Capture the cell that displays the provided text and extract its [X, Y] central coordinate. 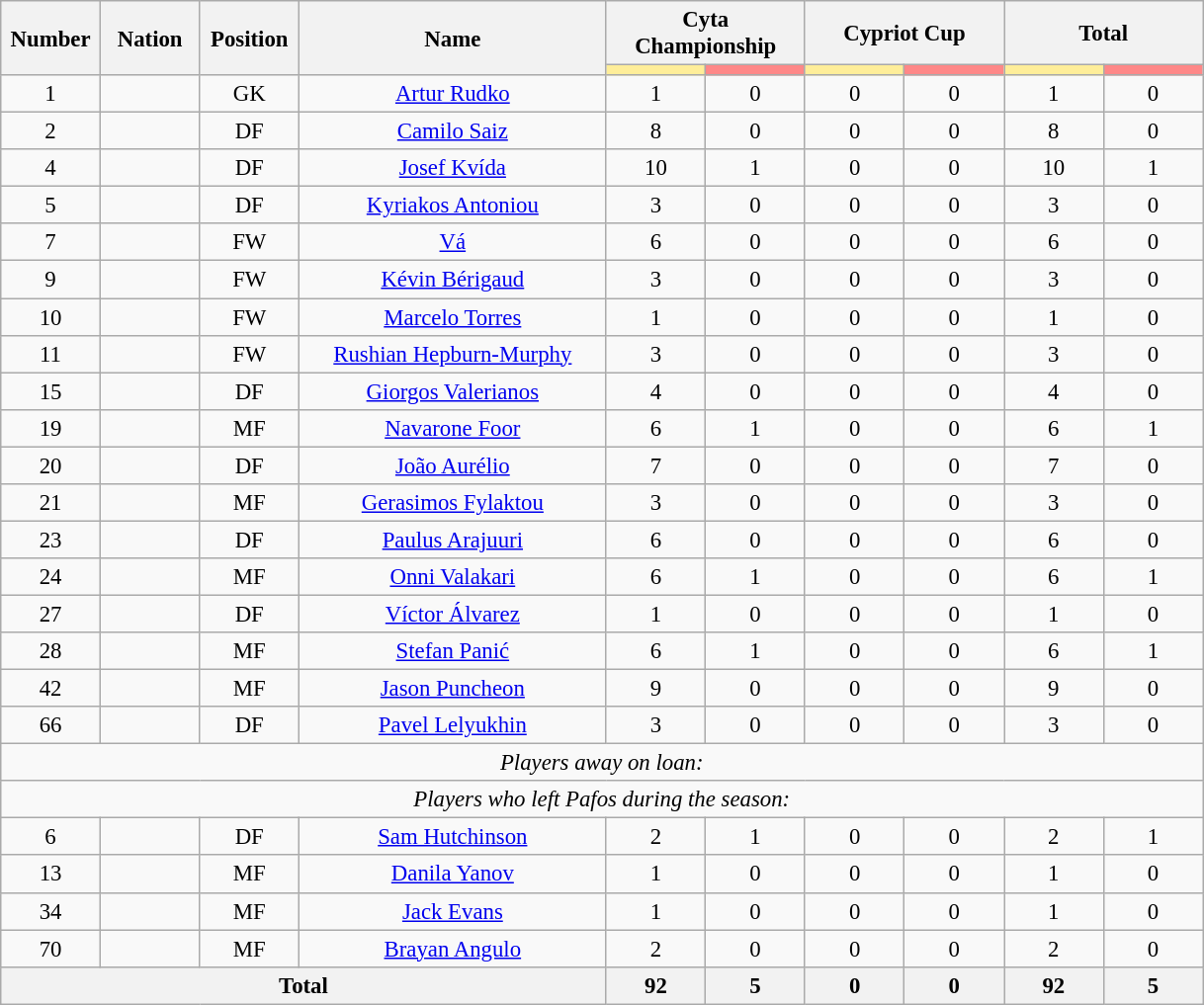
João Aurélio [453, 465]
Danila Yanov [453, 875]
15 [51, 391]
Marcelo Torres [453, 317]
11 [51, 354]
Giorgos Valerianos [453, 391]
Artur Rudko [453, 94]
Kyriakos Antoniou [453, 206]
70 [51, 949]
Rushian Hepburn-Murphy [453, 354]
19 [51, 428]
Víctor Álvarez [453, 614]
Players away on loan: [602, 763]
Cypriot Cup [903, 34]
21 [51, 503]
Navarone Foor [453, 428]
27 [51, 614]
28 [51, 651]
42 [51, 689]
Name [453, 38]
Jason Puncheon [453, 689]
34 [51, 911]
Jack Evans [453, 911]
Vá [453, 242]
66 [51, 725]
Paulus Arajuuri [453, 540]
Camilo Saiz [453, 131]
GK [249, 94]
Players who left Pafos during the season: [602, 799]
Stefan Panić [453, 651]
Josef Kvída [453, 168]
Kévin Bérigaud [453, 280]
Position [249, 38]
Cyta Championship [706, 34]
13 [51, 875]
Sam Hutchinson [453, 837]
Pavel Lelyukhin [453, 725]
Onni Valakari [453, 577]
23 [51, 540]
Nation [150, 38]
Brayan Angulo [453, 949]
24 [51, 577]
Gerasimos Fylaktou [453, 503]
Number [51, 38]
20 [51, 465]
